Provide the (X, Y) coordinate of the cell's center where the given text is located.  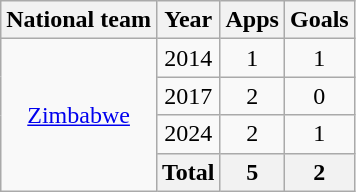
Year (188, 20)
2017 (188, 96)
2024 (188, 134)
Total (188, 172)
2014 (188, 58)
5 (252, 172)
0 (319, 96)
National team (79, 20)
Goals (319, 20)
Apps (252, 20)
Zimbabwe (79, 115)
